From the cell containing the given text, extract its center point as [x, y] coordinate. 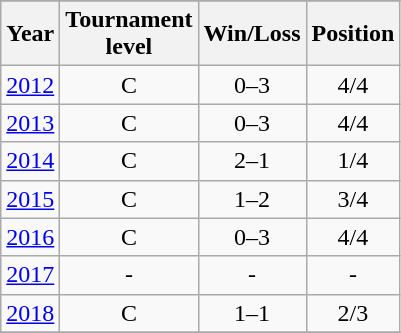
2–1 [252, 161]
2012 [30, 85]
2/3 [353, 313]
2017 [30, 275]
Tournament level [129, 34]
2014 [30, 161]
1–1 [252, 313]
Win/Loss [252, 34]
1–2 [252, 199]
2013 [30, 123]
3/4 [353, 199]
1/4 [353, 161]
2016 [30, 237]
Year [30, 34]
Position [353, 34]
2018 [30, 313]
2015 [30, 199]
